Provide the (X, Y) coordinate of the cell's center where the given text is located.  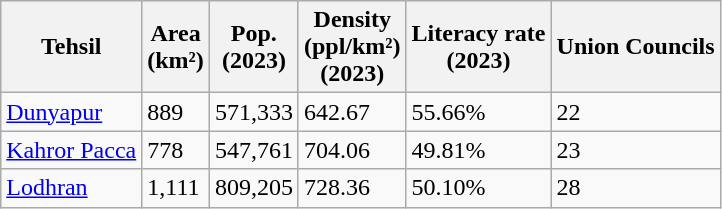
571,333 (254, 112)
23 (636, 150)
642.67 (352, 112)
50.10% (478, 188)
778 (176, 150)
728.36 (352, 188)
809,205 (254, 188)
Density(ppl/km²)(2023) (352, 47)
1,111 (176, 188)
Union Councils (636, 47)
Area(km²) (176, 47)
49.81% (478, 150)
Literacy rate(2023) (478, 47)
Pop.(2023) (254, 47)
704.06 (352, 150)
Dunyapur (72, 112)
Tehsil (72, 47)
28 (636, 188)
22 (636, 112)
889 (176, 112)
547,761 (254, 150)
Lodhran (72, 188)
Kahror Pacca (72, 150)
55.66% (478, 112)
